Return the [x, y] coordinate for the center point of the cell that contains the specified text.  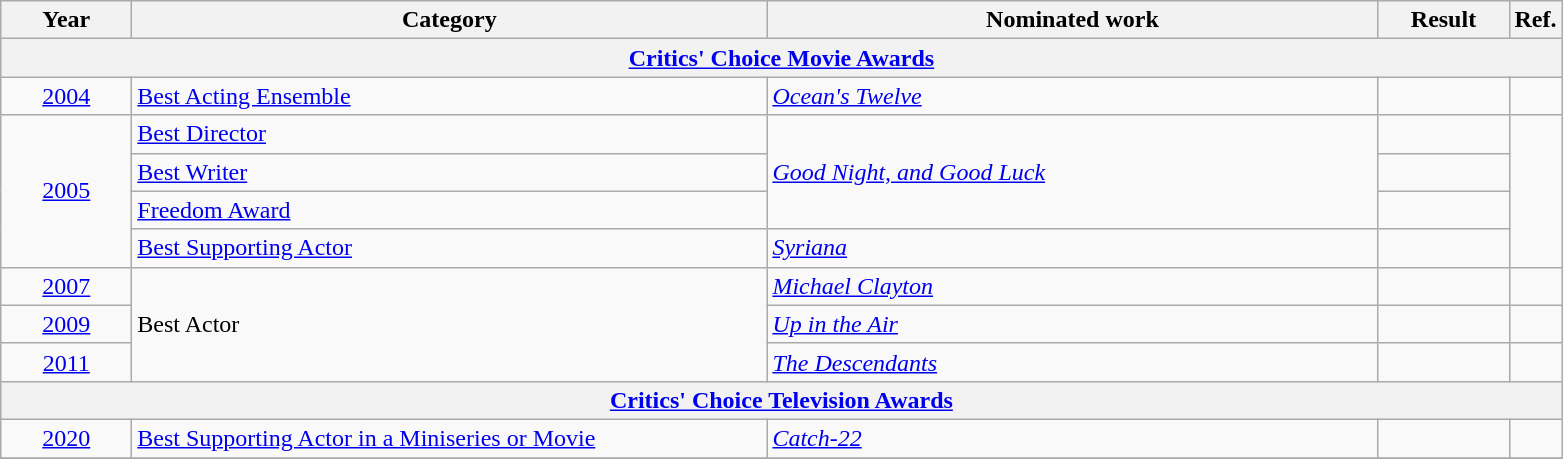
2005 [66, 191]
The Descendants [1072, 362]
2011 [66, 362]
Ocean's Twelve [1072, 96]
Syriana [1072, 248]
Up in the Air [1072, 324]
Category [450, 20]
Michael Clayton [1072, 286]
Best Supporting Actor [450, 248]
Year [66, 20]
Best Writer [450, 172]
Ref. [1536, 20]
Freedom Award [450, 210]
Good Night, and Good Luck [1072, 172]
2004 [66, 96]
Nominated work [1072, 20]
Best Actor [450, 324]
Result [1444, 20]
Critics' Choice Television Awards [782, 400]
Catch-22 [1072, 438]
2007 [66, 286]
Critics' Choice Movie Awards [782, 58]
2009 [66, 324]
2020 [66, 438]
Best Supporting Actor in a Miniseries or Movie [450, 438]
Best Director [450, 134]
Best Acting Ensemble [450, 96]
